Output the (X, Y) coordinate of the center of the cell containing the given text.  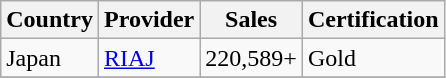
Japan (50, 58)
220,589+ (252, 58)
Sales (252, 20)
Country (50, 20)
Gold (373, 58)
RIAJ (148, 58)
Provider (148, 20)
Certification (373, 20)
